Output the [x, y] coordinate of the center of the cell containing the given text.  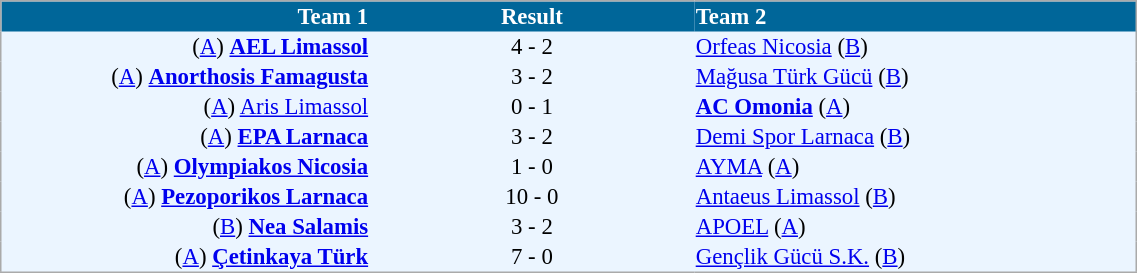
Result [532, 16]
(A) Pezoporikos Larnaca [186, 197]
(A) Olympiakos Nicosia [186, 167]
(A) AEL Limassol [186, 47]
Mağusa Türk Gücü (B) [916, 77]
Orfeas Nicosia (B) [916, 47]
(A) Çetinkaya Türk [186, 257]
7 - 0 [532, 257]
APOEL (A) [916, 227]
(A) Anorthosis Famagusta [186, 77]
Team 1 [186, 16]
AC Omonia (A) [916, 107]
(A) EPA Larnaca [186, 137]
10 - 0 [532, 197]
Gençlik Gücü S.K. (B) [916, 257]
Demi Spor Larnaca (B) [916, 137]
AYMA (A) [916, 167]
Antaeus Limassol (B) [916, 197]
1 - 0 [532, 167]
0 - 1 [532, 107]
Team 2 [916, 16]
(B) Nea Salamis [186, 227]
4 - 2 [532, 47]
(A) Aris Limassol [186, 107]
